Scan for the cell matching the given text and deliver its [x, y] coordinate at center. 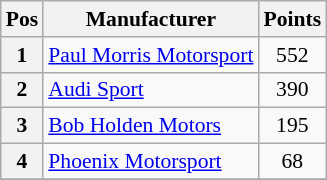
195 [292, 126]
Phoenix Motorsport [150, 162]
3 [22, 126]
1 [22, 55]
Pos [22, 19]
390 [292, 90]
Audi Sport [150, 90]
2 [22, 90]
Manufacturer [150, 19]
68 [292, 162]
552 [292, 55]
Paul Morris Motorsport [150, 55]
4 [22, 162]
Bob Holden Motors [150, 126]
Points [292, 19]
